Extract the [x, y] coordinate from the center of the cell holding the provided text.  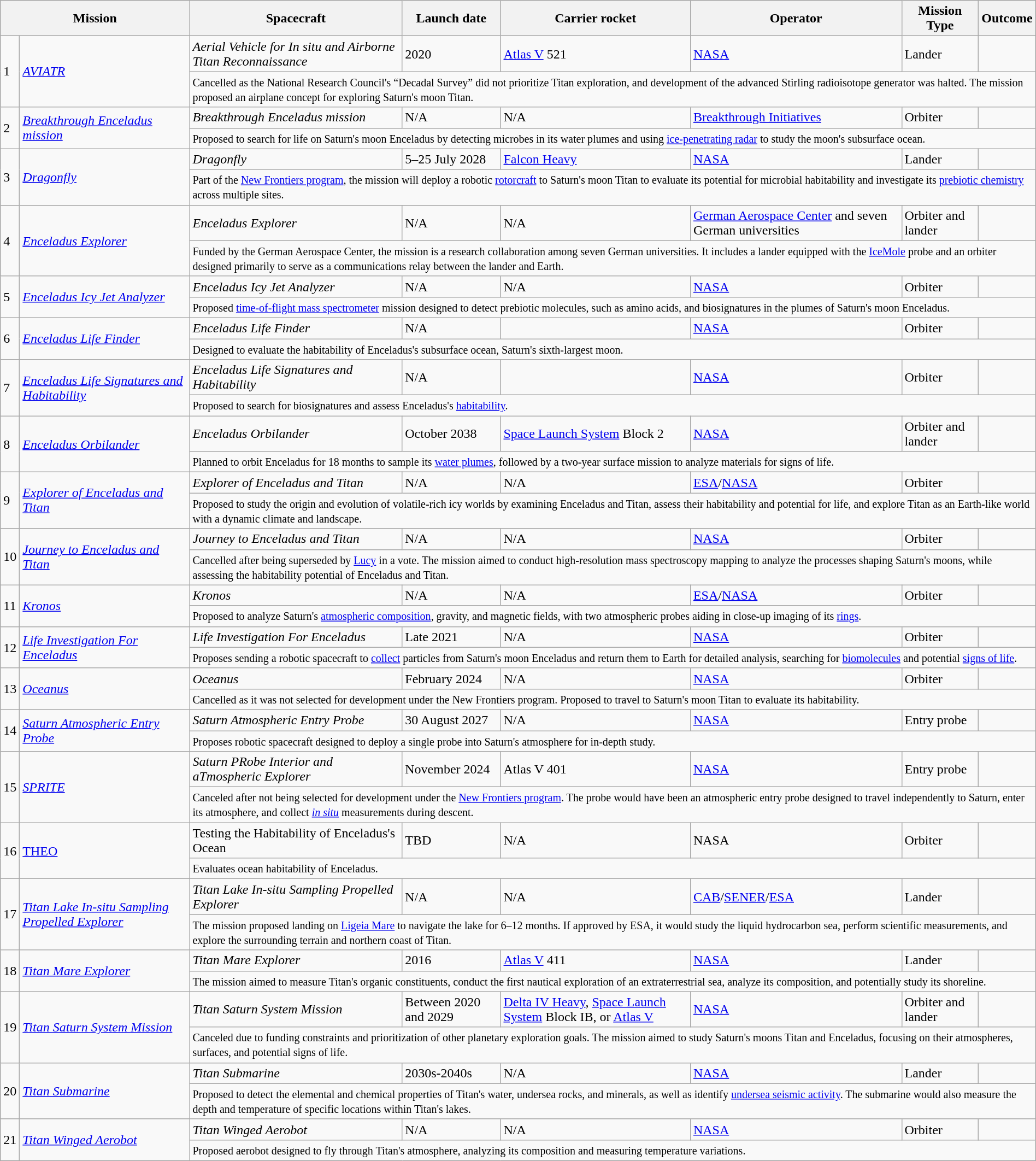
11 [10, 606]
Operator [796, 19]
Saturn PRobe Interior and aTmospheric Explorer [296, 770]
4 [10, 241]
12 [10, 647]
Delta IV Heavy, Space Launch System Block IB, or Atlas V [596, 1009]
3 [10, 177]
Breakthrough Initiatives [796, 118]
Testing the Habitability of Enceladus's Ocean [296, 841]
Between 2020 and 2029 [451, 1009]
Aerial Vehicle for In situ and Airborne Titan Reconnaissance [296, 54]
2 [10, 128]
Falcon Heavy [596, 159]
2020 [451, 54]
Mission Type [940, 19]
Spacecraft [296, 19]
Evaluates ocean habitability of Enceladus. [613, 869]
6 [10, 338]
Space Launch System Block 2 [596, 434]
10 [10, 556]
Designed to evaluate the habitability of Enceladus's subsurface ocean, Saturn's sixth-largest moon. [613, 349]
14 [10, 730]
7 [10, 388]
9 [10, 501]
TBD [451, 841]
21 [10, 1140]
5–25 July 2028 [451, 159]
8 [10, 444]
20 [10, 1091]
18 [10, 971]
October 2038 [451, 434]
Outcome [1008, 19]
2030s-2040s [451, 1073]
February 2024 [451, 678]
30 August 2027 [451, 720]
Proposes robotic spacecraft designed to deploy a single probe into Saturn's atmosphere for in-depth study. [613, 741]
17 [10, 914]
Mission [95, 19]
German Aerospace Center and seven German universities [796, 223]
Late 2021 [451, 637]
Atlas V 401 [596, 770]
15 [10, 787]
Launch date [451, 19]
Atlas V 411 [596, 960]
19 [10, 1027]
13 [10, 689]
1 [10, 72]
Carrier rocket [596, 19]
Proposed to search for biosignatures and assess Enceladus's habitability. [613, 406]
Planned to orbit Enceladus for 18 months to sample its water plumes, followed by a two-year surface mission to analyze materials for signs of life. [613, 462]
November 2024 [451, 770]
5 [10, 297]
THEO [105, 851]
Atlas V 521 [596, 54]
CAB/SENER/ESA [796, 896]
SPRITE [105, 787]
AVIATR [105, 72]
16 [10, 851]
Proposed aerobot designed to fly through Titan's atmosphere, analyzing its composition and measuring temperature variations. [613, 1150]
2016 [451, 960]
